Return the (X, Y) coordinate for the center point of the cell that contains the specified text.  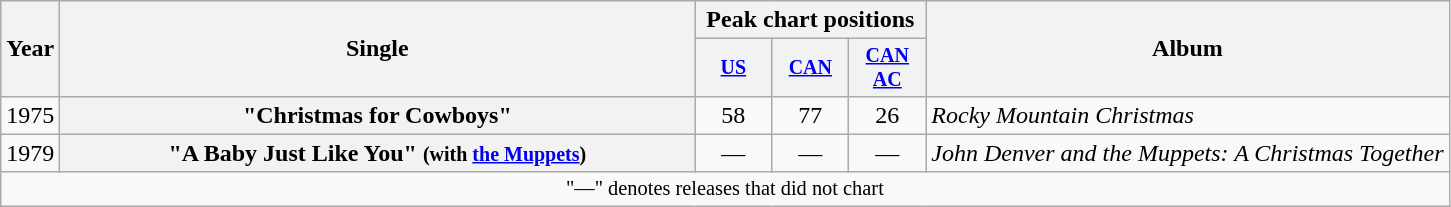
1975 (30, 115)
Single (378, 49)
Album (1188, 49)
CAN (810, 68)
US (734, 68)
Peak chart positions (810, 20)
77 (810, 115)
26 (888, 115)
58 (734, 115)
"A Baby Just Like You" (with the Muppets) (378, 153)
CAN AC (888, 68)
Year (30, 49)
"—" denotes releases that did not chart (725, 189)
1979 (30, 153)
Rocky Mountain Christmas (1188, 115)
"Christmas for Cowboys" (378, 115)
John Denver and the Muppets: A Christmas Together (1188, 153)
